Identify which cell holds the provided text, then report its (X, Y) central coordinate. 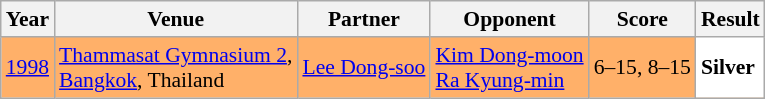
Kim Dong-moon Ra Kyung-min (509, 68)
Thammasat Gymnasium 2,Bangkok, Thailand (176, 68)
Lee Dong-soo (364, 68)
Venue (176, 19)
6–15, 8–15 (642, 68)
Partner (364, 19)
Result (730, 19)
1998 (28, 68)
Silver (730, 68)
Year (28, 19)
Score (642, 19)
Opponent (509, 19)
